From the cell containing the given text, extract its center point as [x, y] coordinate. 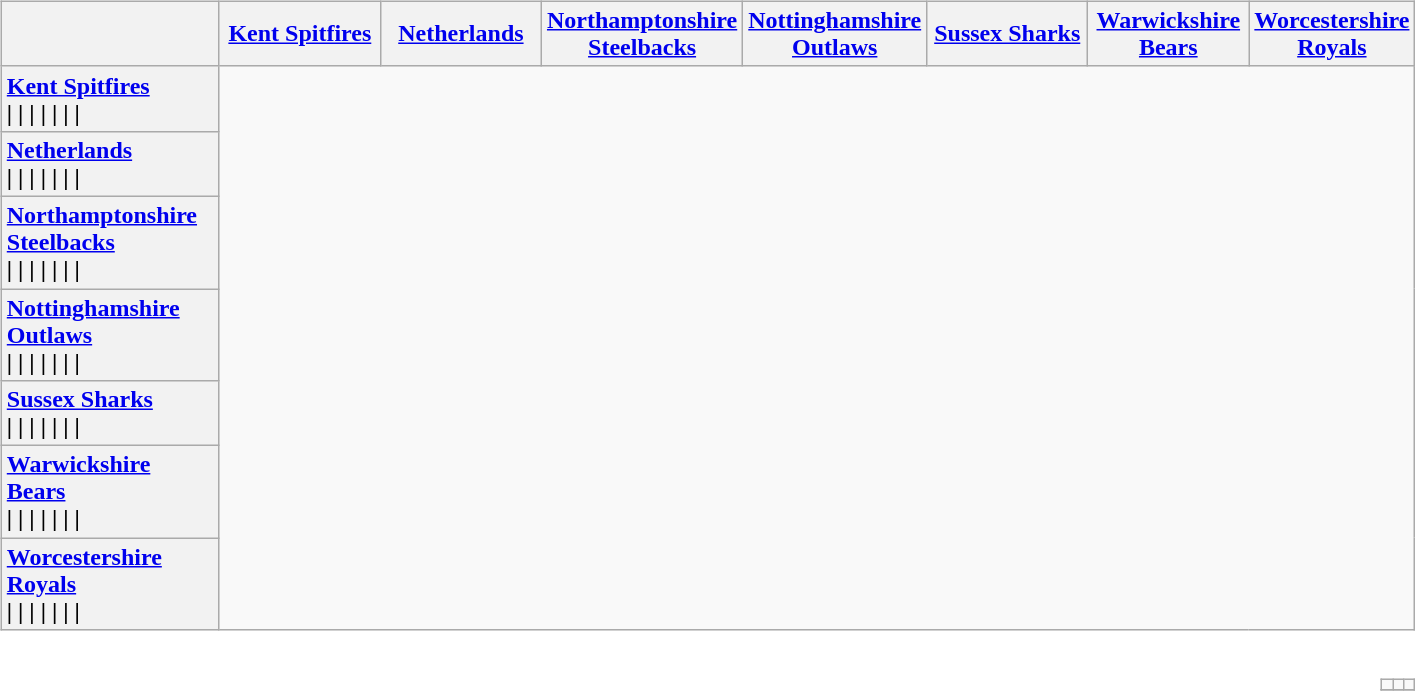
Nottinghamshire Outlaws [835, 34]
Nottinghamshire Outlaws | | | | | | | [110, 334]
Warwickshire Bears [1168, 34]
Kent Spitfires | | | | | | | [110, 98]
Northamptonshire Steelbacks | | | | | | | [110, 242]
Sussex Sharks | | | | | | | [110, 414]
Warwickshire Bears | | | | | | | [110, 492]
Netherlands | | | | | | | [110, 164]
Kent Spitfires [300, 34]
Worcestershire Royals [1332, 34]
Netherlands [460, 34]
Worcestershire Royals | | | | | | | [110, 584]
Northamptonshire Steelbacks [642, 34]
Sussex Sharks [1008, 34]
